Find where the given text appears and provide that cell's center as (x, y) coordinate. 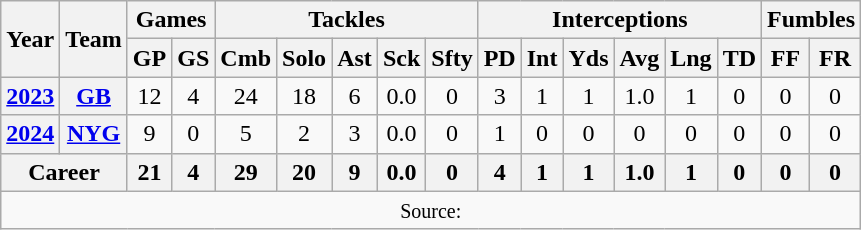
29 (246, 172)
Lng (691, 58)
Cmb (246, 58)
Solo (304, 58)
2024 (30, 134)
Year (30, 39)
5 (246, 134)
GS (194, 58)
Sfty (452, 58)
PD (500, 58)
2 (304, 134)
NYG (94, 134)
Yds (588, 58)
Source: (431, 210)
Interceptions (620, 20)
6 (355, 96)
FR (834, 58)
20 (304, 172)
Sck (401, 58)
Fumbles (812, 20)
24 (246, 96)
Tackles (346, 20)
TD (739, 58)
Avg (640, 58)
Int (542, 58)
Career (64, 172)
21 (149, 172)
2023 (30, 96)
Games (170, 20)
GP (149, 58)
12 (149, 96)
Team (94, 39)
Ast (355, 58)
FF (786, 58)
GB (94, 96)
18 (304, 96)
